Search for the cell housing the specified text and yield its (X, Y) center coordinate. 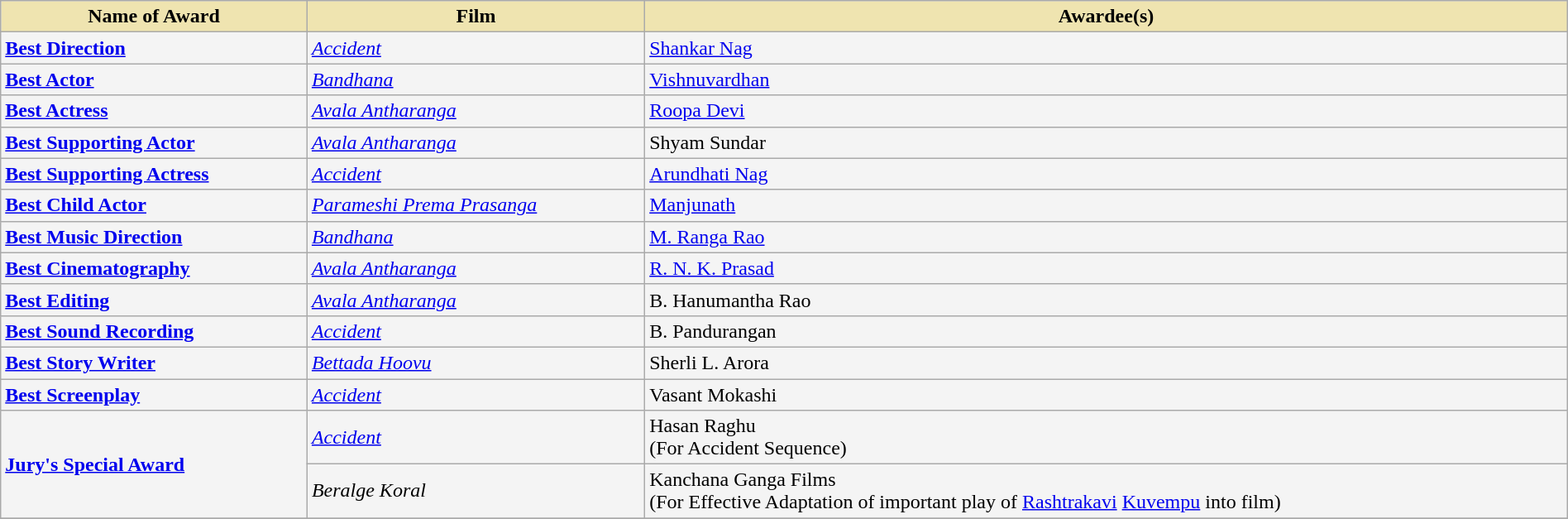
Hasan Raghu(For Accident Sequence) (1107, 437)
Film (476, 17)
Best Music Direction (154, 237)
Best Actress (154, 111)
R. N. K. Prasad (1107, 268)
Sherli L. Arora (1107, 363)
Best Actor (154, 79)
Best Editing (154, 300)
Vishnuvardhan (1107, 79)
Name of Award (154, 17)
Best Cinematography (154, 268)
Best Supporting Actor (154, 142)
Jury's Special Award (154, 464)
Best Story Writer (154, 363)
Awardee(s) (1107, 17)
Best Screenplay (154, 395)
Kanchana Ganga Films(For Effective Adaptation of important play of Rashtrakavi Kuvempu into film) (1107, 492)
Shyam Sundar (1107, 142)
Beralge Koral (476, 492)
Best Direction (154, 48)
Bettada Hoovu (476, 363)
Roopa Devi (1107, 111)
Best Supporting Actress (154, 174)
B. Pandurangan (1107, 331)
Vasant Mokashi (1107, 395)
Best Sound Recording (154, 331)
B. Hanumantha Rao (1107, 300)
Parameshi Prema Prasanga (476, 205)
Manjunath (1107, 205)
Shankar Nag (1107, 48)
M. Ranga Rao (1107, 237)
Best Child Actor (154, 205)
Arundhati Nag (1107, 174)
